Return the (X, Y) coordinate for the center point of the cell that contains the specified text.  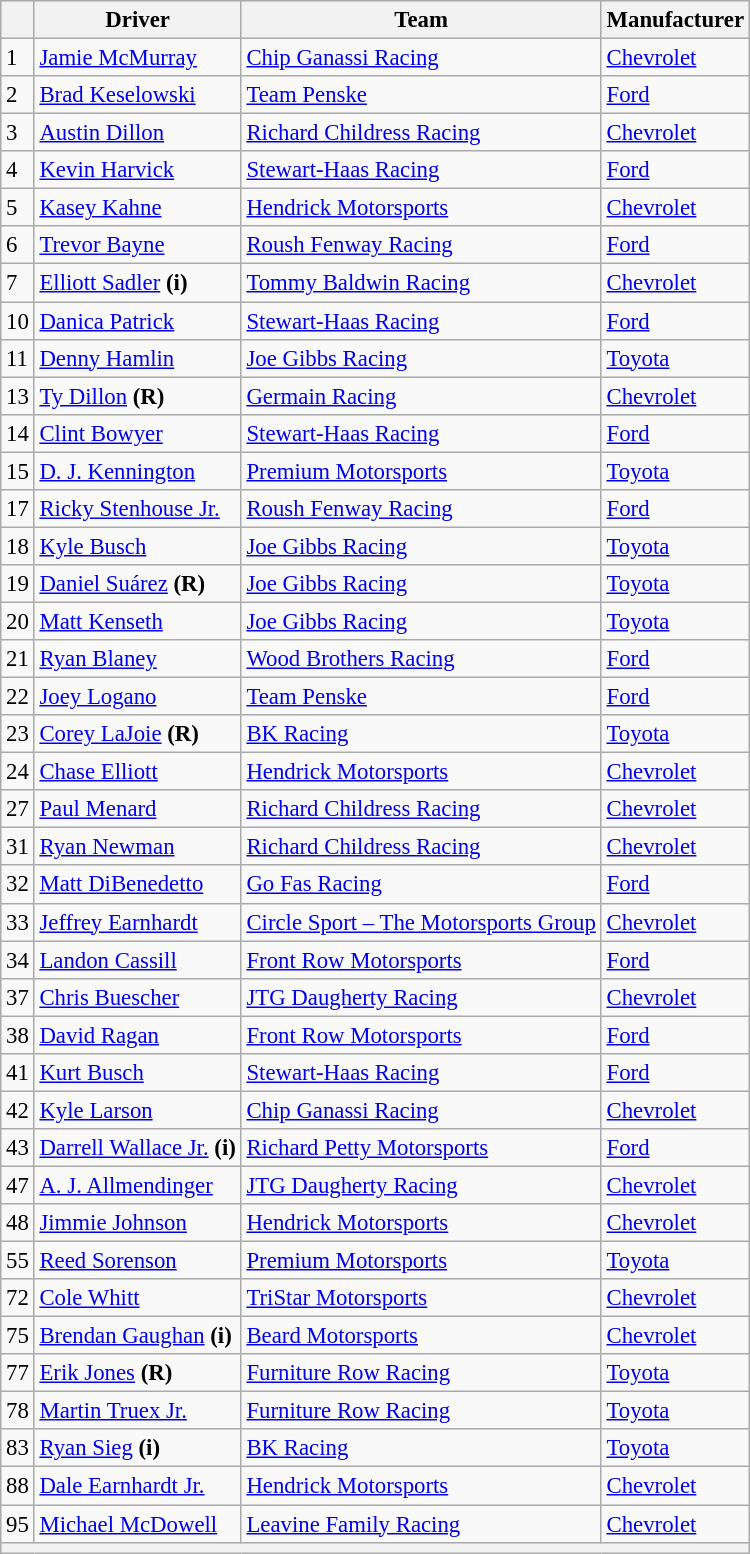
23 (18, 734)
1 (18, 58)
32 (18, 885)
37 (18, 997)
78 (18, 1411)
Martin Truex Jr. (138, 1411)
Darrell Wallace Jr. (i) (138, 1148)
Brendan Gaughan (i) (138, 1336)
Kyle Busch (138, 546)
Danica Patrick (138, 321)
Beard Motorsports (421, 1336)
18 (18, 546)
88 (18, 1486)
Ryan Blaney (138, 659)
15 (18, 471)
21 (18, 659)
Corey LaJoie (R) (138, 734)
6 (18, 245)
11 (18, 358)
Kevin Harvick (138, 170)
Go Fas Racing (421, 885)
31 (18, 847)
Landon Cassill (138, 960)
83 (18, 1449)
Erik Jones (R) (138, 1373)
4 (18, 170)
Jamie McMurray (138, 58)
Ty Dillon (R) (138, 396)
48 (18, 1223)
3 (18, 133)
Elliott Sadler (i) (138, 283)
Dale Earnhardt Jr. (138, 1486)
Ricky Stenhouse Jr. (138, 509)
Circle Sport – The Motorsports Group (421, 922)
75 (18, 1336)
95 (18, 1524)
Kurt Busch (138, 1073)
19 (18, 584)
47 (18, 1185)
Chris Buescher (138, 997)
TriStar Motorsports (421, 1298)
55 (18, 1261)
A. J. Allmendinger (138, 1185)
Austin Dillon (138, 133)
Germain Racing (421, 396)
Cole Whitt (138, 1298)
72 (18, 1298)
Paul Menard (138, 809)
Kyle Larson (138, 1110)
Kasey Kahne (138, 208)
Jeffrey Earnhardt (138, 922)
Joey Logano (138, 697)
Driver (138, 20)
10 (18, 321)
Ryan Sieg (i) (138, 1449)
2 (18, 95)
Richard Petty Motorsports (421, 1148)
22 (18, 697)
Trevor Bayne (138, 245)
43 (18, 1148)
Clint Bowyer (138, 433)
Denny Hamlin (138, 358)
17 (18, 509)
5 (18, 208)
38 (18, 1035)
Daniel Suárez (R) (138, 584)
Wood Brothers Racing (421, 659)
77 (18, 1373)
D. J. Kennington (138, 471)
14 (18, 433)
Brad Keselowski (138, 95)
Matt DiBenedetto (138, 885)
Chase Elliott (138, 772)
24 (18, 772)
Tommy Baldwin Racing (421, 283)
13 (18, 396)
20 (18, 621)
Matt Kenseth (138, 621)
27 (18, 809)
Jimmie Johnson (138, 1223)
7 (18, 283)
Ryan Newman (138, 847)
David Ragan (138, 1035)
42 (18, 1110)
34 (18, 960)
Reed Sorenson (138, 1261)
Leavine Family Racing (421, 1524)
41 (18, 1073)
Michael McDowell (138, 1524)
Team (421, 20)
Manufacturer (675, 20)
33 (18, 922)
